Identify which cell holds the provided text, then report its (x, y) central coordinate. 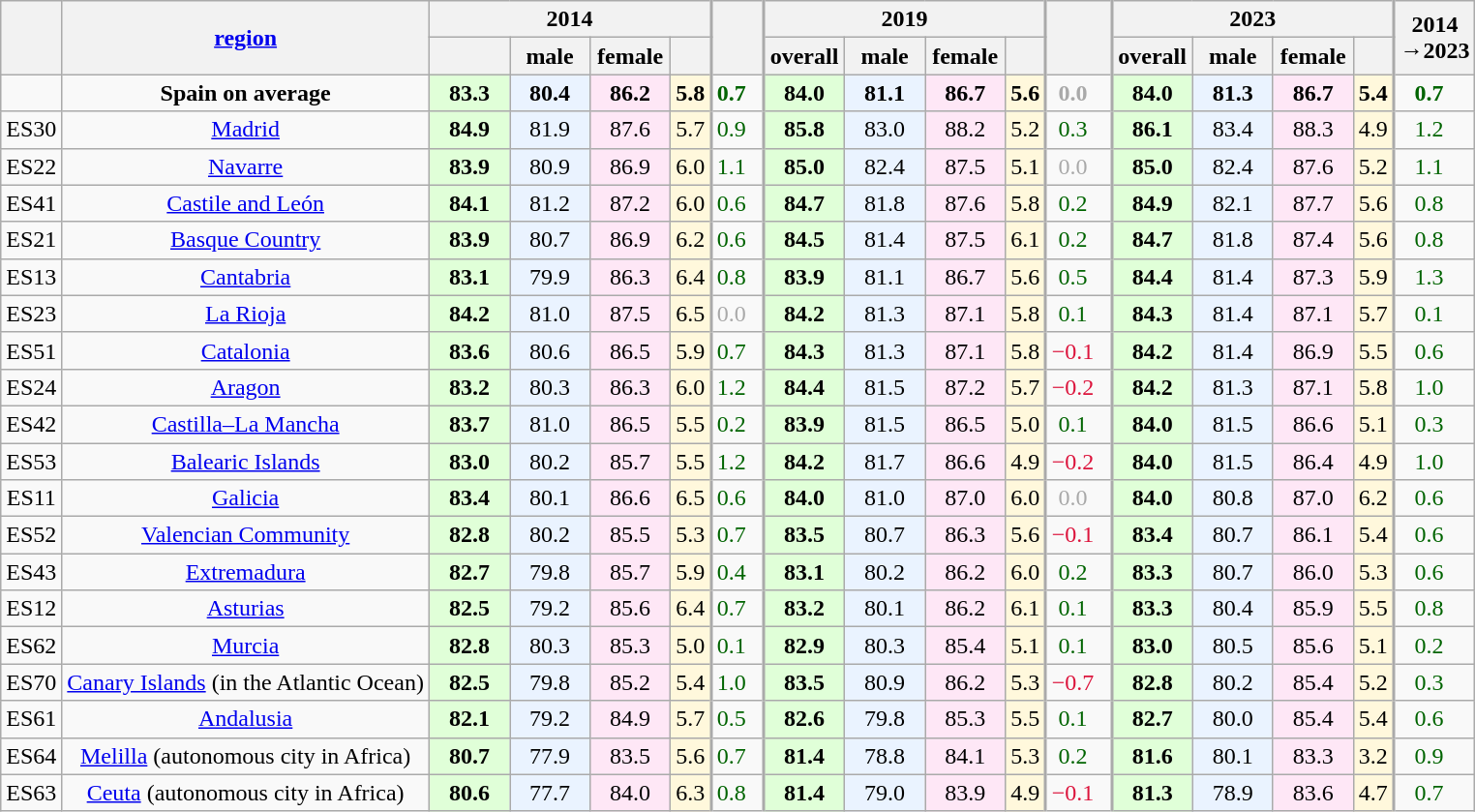
Valencian Community (246, 535)
ES24 (31, 387)
Andalusia (246, 719)
Madrid (246, 130)
88.2 (966, 130)
ES70 (31, 682)
ES62 (31, 646)
Castile and León (246, 203)
−0.7 (1078, 682)
78.9 (1233, 793)
2019 (905, 19)
Castilla–La Mancha (246, 424)
81.6 (1152, 756)
ES21 (31, 240)
0.4 (737, 572)
Aragon (246, 387)
83.7 (468, 424)
Ceuta (autonomous city in Africa) (246, 793)
ES51 (31, 350)
1.3 (1434, 277)
84.5 (804, 240)
Canary Islands (in the Atlantic Ocean) (246, 682)
ES64 (31, 756)
85.5 (631, 535)
Extremadura (246, 572)
80.5 (1233, 646)
ES13 (31, 277)
81.7 (885, 462)
85.8 (804, 130)
ES63 (31, 793)
ES30 (31, 130)
ES23 (31, 314)
82.9 (804, 646)
79.0 (885, 793)
region (246, 38)
87.7 (1312, 203)
ES41 (31, 203)
Catalonia (246, 350)
2014→2023 (1434, 38)
2023 (1252, 19)
Cantabria (246, 277)
ES22 (31, 166)
82.6 (804, 719)
6.3 (691, 793)
Melilla (autonomous city in Africa) (246, 756)
2014 (569, 19)
4.7 (1373, 793)
Spain on average (246, 93)
78.8 (885, 756)
ES42 (31, 424)
81.2 (550, 203)
80.8 (1233, 498)
ES11 (31, 498)
81.9 (550, 130)
86.4 (1312, 462)
Galicia (246, 498)
Basque Country (246, 240)
ES43 (31, 572)
86.0 (1312, 572)
ES61 (31, 719)
77.7 (550, 793)
79.9 (550, 277)
ES53 (31, 462)
Murcia (246, 646)
80.0 (1233, 719)
La Rioja (246, 314)
87.3 (1312, 277)
85.9 (1312, 609)
77.9 (550, 756)
Balearic Islands (246, 462)
ES52 (31, 535)
Navarre (246, 166)
Asturias (246, 609)
3.2 (1373, 756)
ES12 (31, 609)
85.2 (631, 682)
87.4 (1312, 240)
88.3 (1312, 130)
